Scan for the cell matching the given text and deliver its (x, y) coordinate at center. 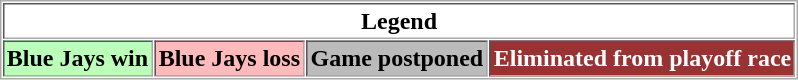
Legend (398, 21)
Game postponed (397, 58)
Blue Jays win (77, 58)
Blue Jays loss (229, 58)
Eliminated from playoff race (642, 58)
